Search for the cell housing the specified text and yield its [X, Y] center coordinate. 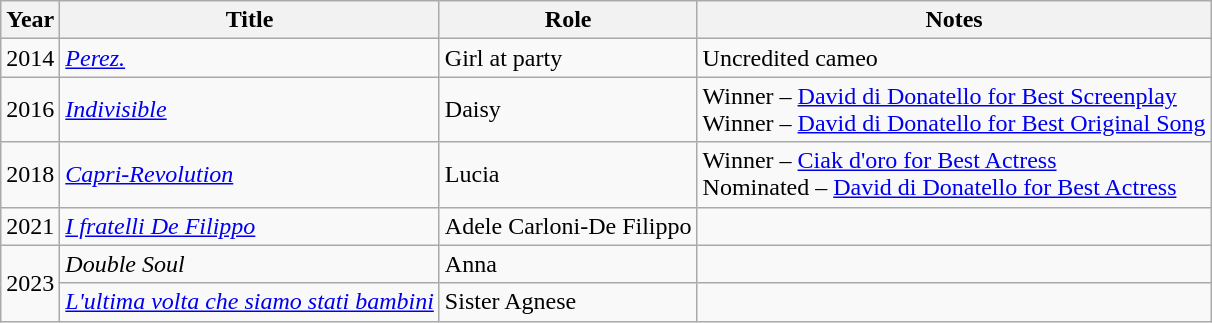
Title [250, 20]
Lucia [568, 174]
Uncredited cameo [954, 58]
Anna [568, 264]
Year [30, 20]
Notes [954, 20]
Role [568, 20]
2023 [30, 283]
Winner – Ciak d'oro for Best Actress Nominated – David di Donatello for Best Actress [954, 174]
2016 [30, 110]
Double Soul [250, 264]
Girl at party [568, 58]
I fratelli De Filippo [250, 226]
2021 [30, 226]
Perez. [250, 58]
Adele Carloni-De Filippo [568, 226]
2018 [30, 174]
Capri-Revolution [250, 174]
Indivisible [250, 110]
2014 [30, 58]
Sister Agnese [568, 302]
L'ultima volta che siamo stati bambini [250, 302]
Daisy [568, 110]
Winner – David di Donatello for Best Screenplay Winner – David di Donatello for Best Original Song [954, 110]
